Output the (x, y) coordinate of the center of the cell containing the given text.  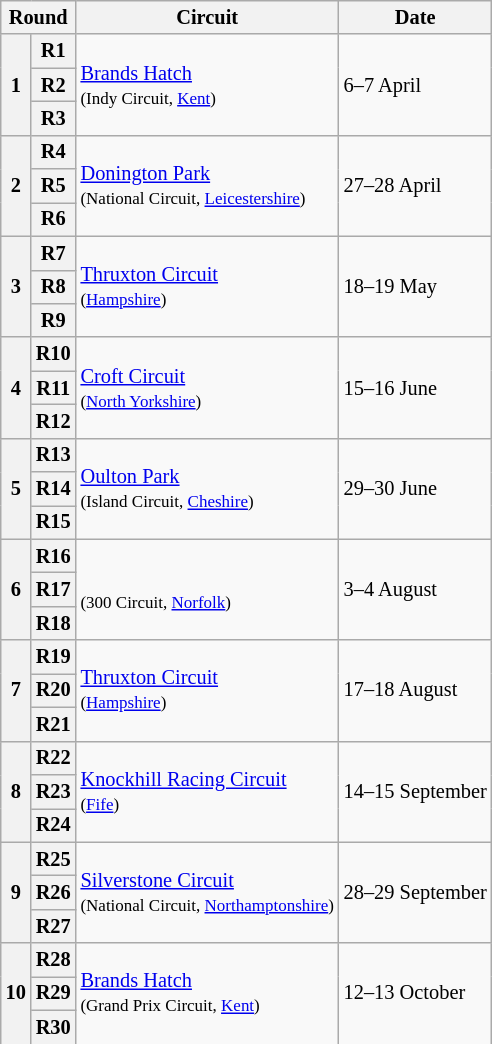
4 (16, 388)
(300 Circuit, Norfolk) (208, 590)
Oulton Park(Island Circuit, Cheshire) (208, 488)
R11 (54, 388)
Knockhill Racing Circuit(Fife) (208, 792)
R19 (54, 657)
Donington Park(National Circuit, Leicestershire) (208, 186)
Croft Circuit(North Yorkshire) (208, 388)
28–29 September (416, 892)
R8 (54, 287)
Round (38, 17)
R16 (54, 556)
R6 (54, 219)
14–15 September (416, 792)
R26 (54, 892)
10 (16, 994)
6–7 April (416, 84)
6 (16, 590)
R15 (54, 522)
R2 (54, 85)
R7 (54, 253)
R20 (54, 690)
R27 (54, 926)
3–4 August (416, 590)
R28 (54, 960)
Circuit (208, 17)
R12 (54, 421)
27–28 April (416, 186)
17–18 August (416, 690)
R10 (54, 354)
R25 (54, 859)
3 (16, 286)
15–16 June (416, 388)
1 (16, 84)
R14 (54, 489)
Silverstone Circuit(National Circuit, Northamptonshire) (208, 892)
Date (416, 17)
R23 (54, 791)
R22 (54, 758)
R24 (54, 825)
R21 (54, 724)
Brands Hatch(Indy Circuit, Kent) (208, 84)
7 (16, 690)
R9 (54, 320)
12–13 October (416, 994)
R18 (54, 623)
2 (16, 186)
8 (16, 792)
Brands Hatch(Grand Prix Circuit, Kent) (208, 994)
9 (16, 892)
R3 (54, 118)
R5 (54, 186)
R29 (54, 993)
R1 (54, 51)
R13 (54, 455)
5 (16, 488)
R30 (54, 1027)
R4 (54, 152)
29–30 June (416, 488)
R17 (54, 589)
18–19 May (416, 286)
